Extract the [x, y] coordinate from the center of the cell holding the provided text.  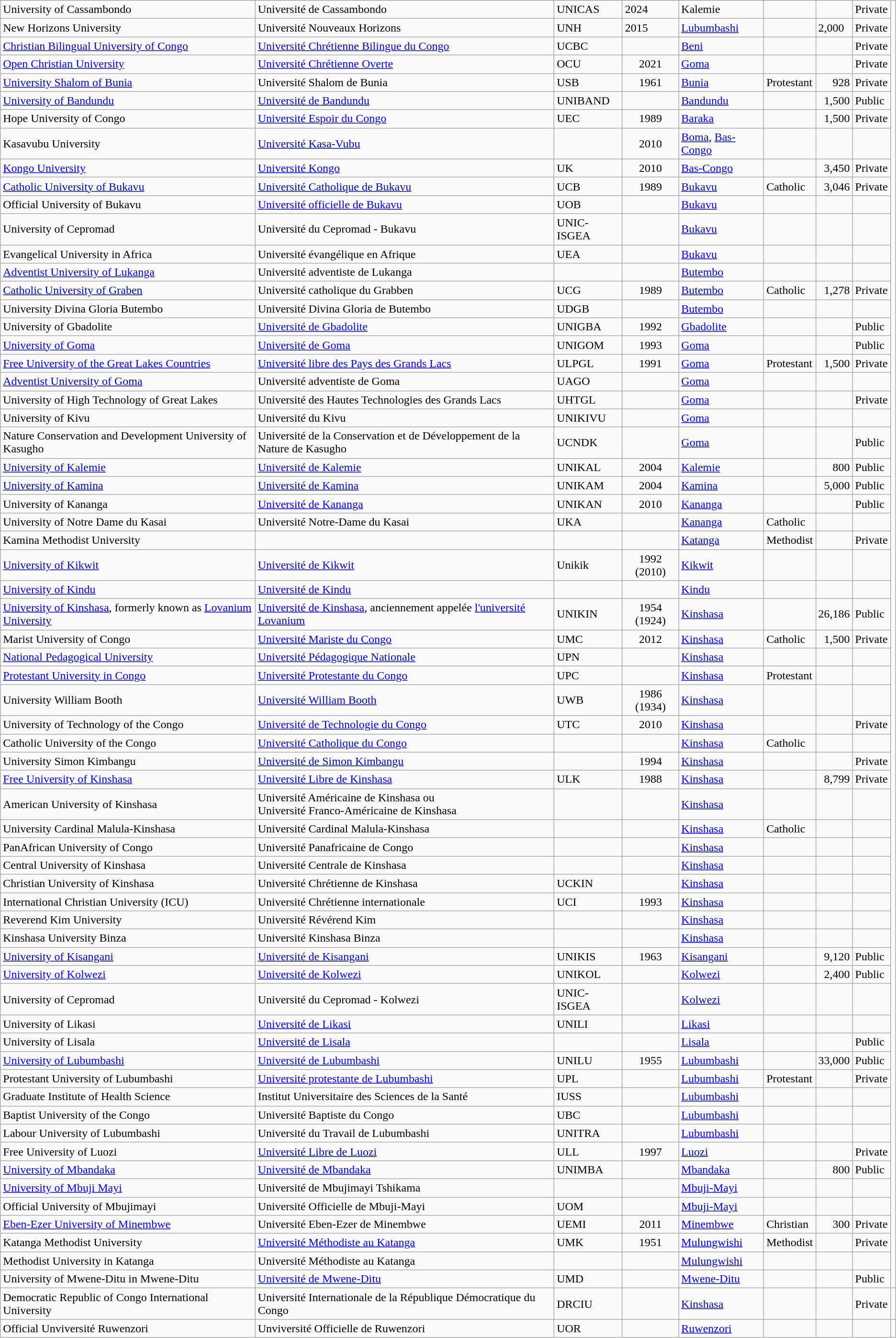
UNILU [589, 1060]
Université de Kinshasa, anciennement appelée l'université Lovanium [405, 615]
UNIKAL [589, 467]
University of Likasi [128, 1024]
Université de Kananga [405, 504]
University of Kamina [128, 485]
Université de Mwene-Ditu [405, 1279]
University of Bandundu [128, 101]
PanAfrican University of Congo [128, 847]
UPL [589, 1079]
ULPGL [589, 363]
OCU [589, 64]
1961 [650, 82]
University of Kinshasa, formerly known as Lovanium University [128, 615]
Evangelical University in Africa [128, 254]
Catholic University of the Congo [128, 743]
Université de Mbujimayi Tshikama [405, 1188]
UNIBAND [589, 101]
9,120 [834, 956]
American University of Kinshasa [128, 804]
Université de Mbandaka [405, 1169]
Université de Lubumbashi [405, 1060]
Open Christian University [128, 64]
Catholic University of Bukavu [128, 186]
University Divina Gloria Butembo [128, 309]
Marist University of Congo [128, 639]
UNIGBA [589, 327]
Université Espoir du Congo [405, 119]
2,000 [834, 28]
UMK [589, 1243]
Unikik [589, 565]
Hope University of Congo [128, 119]
Université Libre de Kinshasa [405, 779]
UCG [589, 291]
Université officielle de Bukavu [405, 204]
Université William Booth [405, 700]
UOR [589, 1328]
Luozi [721, 1151]
UNICAS [589, 10]
2011 [650, 1225]
Free University of the Great Lakes Countries [128, 363]
Democratic Republic of Congo International University [128, 1304]
300 [834, 1225]
UNH [589, 28]
Baraka [721, 119]
Université du Cepromad - Bukavu [405, 229]
5,000 [834, 485]
Université Chrétienne Bilingue du Congo [405, 46]
1986 (1934) [650, 700]
1992 [650, 327]
Université Chrétienne Overte [405, 64]
UCB [589, 186]
UHTGL [589, 400]
Katanga Methodist University [128, 1243]
Reverend Kim University [128, 920]
Université de Goma [405, 345]
Université Kasa-Vubu [405, 144]
Institut Universitaire des Sciences de la Santé [405, 1097]
USB [589, 82]
Kindu [721, 590]
Christian University of Kinshasa [128, 883]
Kasavubu University [128, 144]
University of High Technology of Great Lakes [128, 400]
Université Eben-Ezer de Minembwe [405, 1225]
Protestant University of Lubumbashi [128, 1079]
Université Pédagogique Nationale [405, 657]
UEMI [589, 1225]
University of Notre Dame du Kasai [128, 522]
UOM [589, 1206]
Université Mariste du Congo [405, 639]
1963 [650, 956]
UCI [589, 901]
Katanga [721, 540]
UNIKIVU [589, 418]
UNILI [589, 1024]
Kikwit [721, 565]
Minembwe [721, 1225]
University Simon Kimbangu [128, 761]
UEA [589, 254]
UCNDK [589, 442]
UPC [589, 675]
2024 [650, 10]
Université Panafricaine de Congo [405, 847]
2021 [650, 64]
Université libre des Pays des Grands Lacs [405, 363]
UNIKIN [589, 615]
University Cardinal Malula-Kinshasa [128, 829]
University of Lubumbashi [128, 1060]
3,450 [834, 168]
Methodist University in Katanga [128, 1261]
Université Shalom de Bunia [405, 82]
Université de Kalemie [405, 467]
Graduate Institute of Health Science [128, 1097]
1994 [650, 761]
Nature Conservation and Development University of Kasugho [128, 442]
UNIKIS [589, 956]
Université de Kisangani [405, 956]
Université adventiste de Lukanga [405, 272]
Université Notre-Dame du Kasai [405, 522]
Université de Kolwezi [405, 975]
Université de Bandundu [405, 101]
UCBC [589, 46]
Adventist University of Lukanga [128, 272]
Université Cardinal Malula-Kinshasa [405, 829]
UEC [589, 119]
1992 (2010) [650, 565]
University William Booth [128, 700]
UNIKOL [589, 975]
Kisangani [721, 956]
UWB [589, 700]
Université de la Conservation et de Développement de la Nature de Kasugho [405, 442]
University of Kikwit [128, 565]
Free University of Luozi [128, 1151]
2012 [650, 639]
1988 [650, 779]
UCKIN [589, 883]
UNITRA [589, 1133]
New Horizons University [128, 28]
University of Cassambondo [128, 10]
1955 [650, 1060]
Université évangélique en Afrique [405, 254]
1991 [650, 363]
Catholic University of Graben [128, 291]
IUSS [589, 1097]
Université Kongo [405, 168]
Université Libre de Luozi [405, 1151]
Université de Technologie du Congo [405, 725]
University of Kisangani [128, 956]
1997 [650, 1151]
Université Chrétienne de Kinshasa [405, 883]
Labour University of Lubumbashi [128, 1133]
Université Révérend Kim [405, 920]
University of Technology of the Congo [128, 725]
UPN [589, 657]
Université Catholique de Bukavu [405, 186]
Baptist University of the Congo [128, 1115]
Université de Kamina [405, 485]
Official Unviversité Ruwenzori [128, 1328]
National Pedagogical University [128, 657]
Beni [721, 46]
Université Catholique du Congo [405, 743]
8,799 [834, 779]
2015 [650, 28]
2,400 [834, 975]
UDGB [589, 309]
Université Officielle de Mbuji-Mayi [405, 1206]
Bunia [721, 82]
1,278 [834, 291]
Christian Bilingual University of Congo [128, 46]
Official University of Mbujimayi [128, 1206]
University of Mwene-Ditu in Mwene-Ditu [128, 1279]
Kamina Methodist University [128, 540]
Université de Cassambondo [405, 10]
Université Divina Gloria de Butembo [405, 309]
Bas-Congo [721, 168]
Université Baptiste du Congo [405, 1115]
University of Mbandaka [128, 1169]
University of Kolwezi [128, 975]
Université du Travail de Lubumbashi [405, 1133]
University of Kivu [128, 418]
UNIMBA [589, 1169]
UBC [589, 1115]
UMC [589, 639]
UNIKAN [589, 504]
Université Chrétienne internationale [405, 901]
University of Mbuji Mayi [128, 1188]
Université de Lisala [405, 1042]
University of Lisala [128, 1042]
Gbadolite [721, 327]
International Christian University (ICU) [128, 901]
Université Centrale de Kinshasa [405, 865]
UNIKAM [589, 485]
ULK [589, 779]
Université du Kivu [405, 418]
Université de Gbadolite [405, 327]
Bandundu [721, 101]
Université de Likasi [405, 1024]
UAGO [589, 382]
University of Kananga [128, 504]
Mwene-Ditu [721, 1279]
University of Kalemie [128, 467]
Likasi [721, 1024]
Free University of Kinshasa [128, 779]
Adventist University of Goma [128, 382]
DRCIU [589, 1304]
3,046 [834, 186]
Université de Simon Kimbangu [405, 761]
UMD [589, 1279]
UNIGOM [589, 345]
Ruwenzori [721, 1328]
928 [834, 82]
Université Nouveaux Horizons [405, 28]
26,186 [834, 615]
33,000 [834, 1060]
Kongo University [128, 168]
Eben-Ezer University of Minembwe [128, 1225]
Lisala [721, 1042]
Central University of Kinshasa [128, 865]
Université adventiste de Goma [405, 382]
UTC [589, 725]
Université protestante de Lubumbashi [405, 1079]
Official University of Bukavu [128, 204]
University Shalom of Bunia [128, 82]
Université de Kindu [405, 590]
Université du Cepromad - Kolwezi [405, 1000]
Christian [790, 1225]
UOB [589, 204]
Université catholique du Grabben [405, 291]
1951 [650, 1243]
ULL [589, 1151]
Université de Kikwit [405, 565]
Université Américaine de Kinshasa ouUniversité Franco-Américaine de Kinshasa [405, 804]
Université Protestante du Congo [405, 675]
University of Goma [128, 345]
UKA [589, 522]
Mbandaka [721, 1169]
Université Internationale de la République Démocratique du Congo [405, 1304]
Boma, Bas-Congo [721, 144]
Protestant University in Congo [128, 675]
Kamina [721, 485]
Université Kinshasa Binza [405, 938]
UK [589, 168]
University of Gbadolite [128, 327]
Unviversité Officielle de Ruwenzori [405, 1328]
Kinshasa University Binza [128, 938]
University of Kindu [128, 590]
Université des Hautes Technologies des Grands Lacs [405, 400]
1954 (1924) [650, 615]
